Output the [X, Y] coordinate of the center of the cell containing the given text.  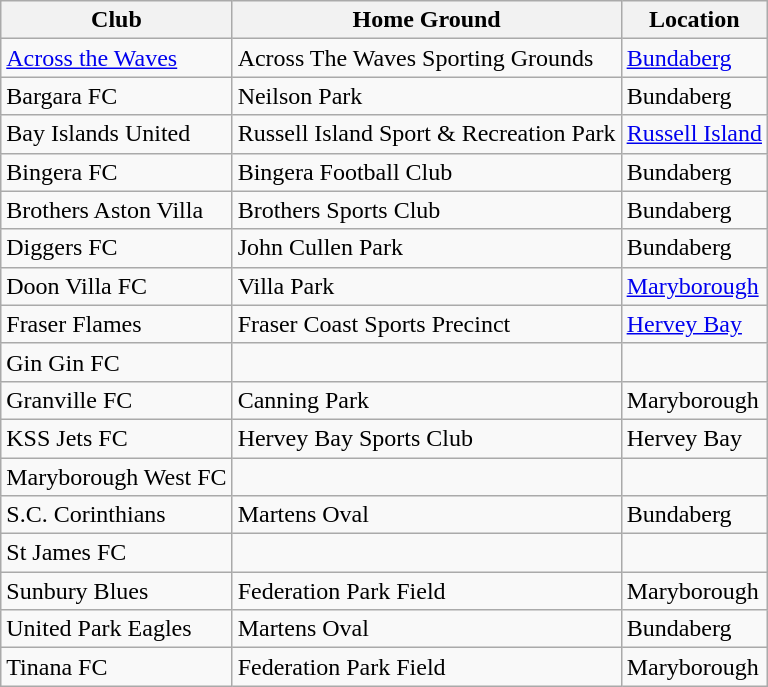
Bay Islands United [116, 134]
Russell Island [694, 134]
St James FC [116, 553]
Bingera FC [116, 172]
Bargara FC [116, 96]
S.C. Corinthians [116, 515]
Neilson Park [426, 96]
Tinana FC [116, 667]
Hervey Bay Sports Club [426, 438]
Fraser Coast Sports Precinct [426, 324]
Maryborough West FC [116, 477]
John Cullen Park [426, 248]
Club [116, 20]
Diggers FC [116, 248]
Villa Park [426, 286]
Across the Waves [116, 58]
Fraser Flames [116, 324]
Brothers Sports Club [426, 210]
Bingera Football Club [426, 172]
Canning Park [426, 400]
KSS Jets FC [116, 438]
Doon Villa FC [116, 286]
Location [694, 20]
Home Ground [426, 20]
United Park Eagles [116, 629]
Across The Waves Sporting Grounds [426, 58]
Sunbury Blues [116, 591]
Brothers Aston Villa [116, 210]
Russell Island Sport & Recreation Park [426, 134]
Gin Gin FC [116, 362]
Granville FC [116, 400]
